Provide the (x, y) coordinate of the cell's center where the given text is located.  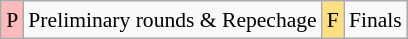
P (12, 20)
Finals (376, 20)
F (333, 20)
Preliminary rounds & Repechage (172, 20)
